Capture the cell that displays the provided text and extract its [x, y] central coordinate. 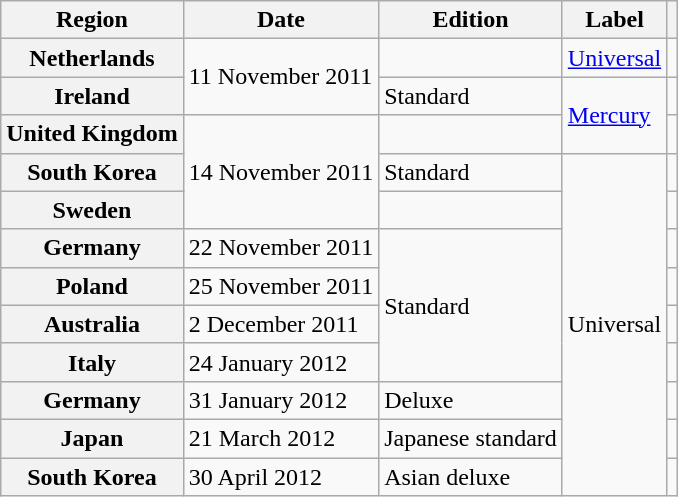
31 January 2012 [280, 400]
Ireland [92, 96]
Poland [92, 286]
Deluxe [471, 400]
Label [614, 20]
Region [92, 20]
Netherlands [92, 58]
11 November 2011 [280, 77]
2 December 2011 [280, 324]
24 January 2012 [280, 362]
United Kingdom [92, 134]
Asian deluxe [471, 477]
Sweden [92, 210]
Japan [92, 438]
25 November 2011 [280, 286]
Japanese standard [471, 438]
21 March 2012 [280, 438]
14 November 2011 [280, 172]
Australia [92, 324]
22 November 2011 [280, 248]
Italy [92, 362]
Mercury [614, 115]
30 April 2012 [280, 477]
Date [280, 20]
Edition [471, 20]
